Capture the cell that displays the provided text and extract its (x, y) central coordinate. 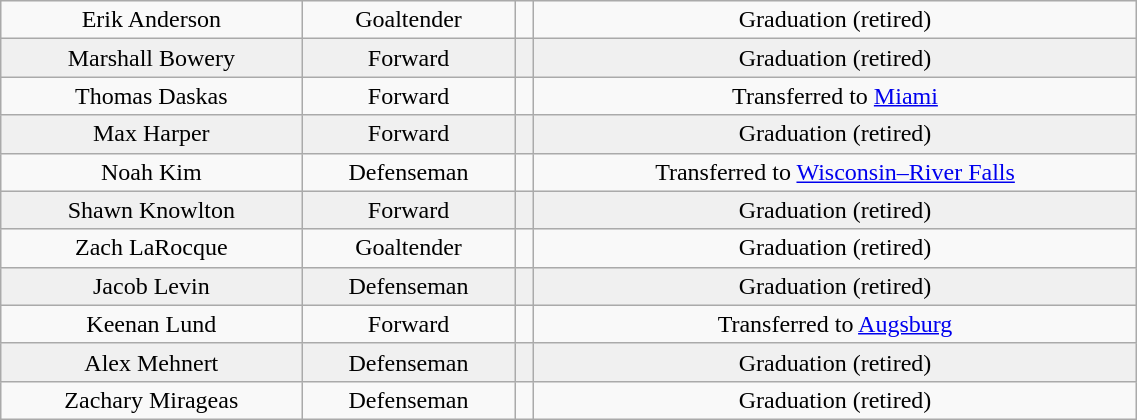
Marshall Bowery (152, 58)
Zachary Mirageas (152, 400)
Keenan Lund (152, 324)
Transferred to Augsburg (835, 324)
Shawn Knowlton (152, 210)
Noah Kim (152, 172)
Alex Mehnert (152, 362)
Max Harper (152, 134)
Transferred to Wisconsin–River Falls (835, 172)
Jacob Levin (152, 286)
Transferred to Miami (835, 96)
Erik Anderson (152, 20)
Thomas Daskas (152, 96)
Zach LaRocque (152, 248)
